Return (x, y) of the center of cell containing provided text 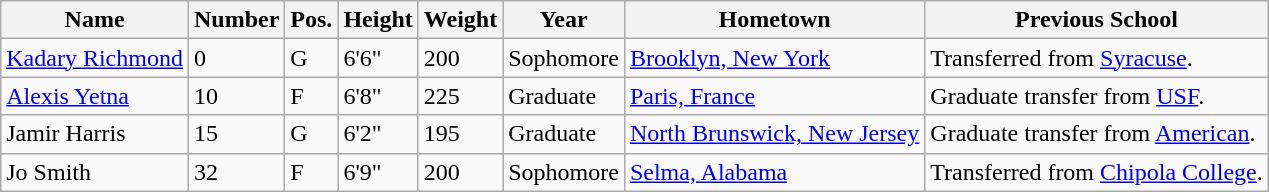
225 (460, 96)
Previous School (1096, 20)
Jo Smith (95, 172)
32 (236, 172)
6'8" (378, 96)
Height (378, 20)
Hometown (774, 20)
Transferred from Syracuse. (1096, 58)
195 (460, 134)
6'6" (378, 58)
Brooklyn, New York (774, 58)
North Brunswick, New Jersey (774, 134)
Number (236, 20)
6'9" (378, 172)
Name (95, 20)
Pos. (312, 20)
Weight (460, 20)
Graduate transfer from American. (1096, 134)
Selma, Alabama (774, 172)
Year (564, 20)
Graduate transfer from USF. (1096, 96)
10 (236, 96)
Kadary Richmond (95, 58)
0 (236, 58)
Jamir Harris (95, 134)
15 (236, 134)
6'2" (378, 134)
Transferred from Chipola College. (1096, 172)
Paris, France (774, 96)
Alexis Yetna (95, 96)
